For the text-containing cell, return its midpoint in [x, y] coordinate format. 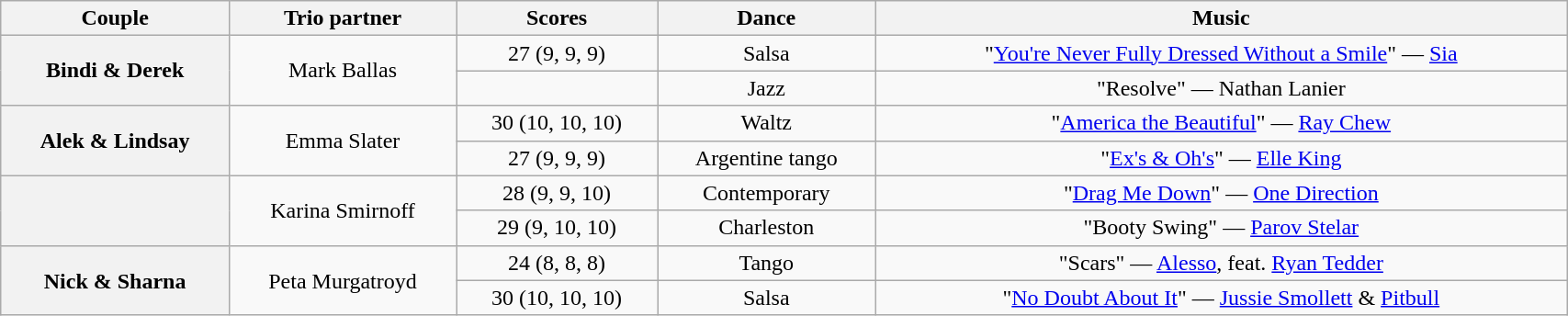
"No Doubt About It" — Jussie Smollett & Pitbull [1222, 298]
Alek & Lindsay [116, 141]
"Booty Swing" — Parov Stelar [1222, 228]
Tango [766, 263]
Music [1222, 18]
Contemporary [766, 193]
Couple [116, 18]
Nick & Sharna [116, 280]
28 (9, 9, 10) [557, 193]
Mark Ballas [342, 71]
"You're Never Fully Dressed Without a Smile" — Sia [1222, 53]
Argentine tango [766, 158]
Peta Murgatroyd [342, 280]
Scores [557, 18]
24 (8, 8, 8) [557, 263]
"America the Beautiful" — Ray Chew [1222, 123]
"Scars" — Alesso, feat. Ryan Tedder [1222, 263]
29 (9, 10, 10) [557, 228]
"Ex's & Oh's" — Elle King [1222, 158]
Waltz [766, 123]
Dance [766, 18]
"Drag Me Down" — One Direction [1222, 193]
Emma Slater [342, 141]
Trio partner [342, 18]
Charleston [766, 228]
Jazz [766, 88]
Karina Smirnoff [342, 210]
Bindi & Derek [116, 71]
"Resolve" — Nathan Lanier [1222, 88]
